Detect which cell encompasses the target text, then output its [X, Y] center coordinate. 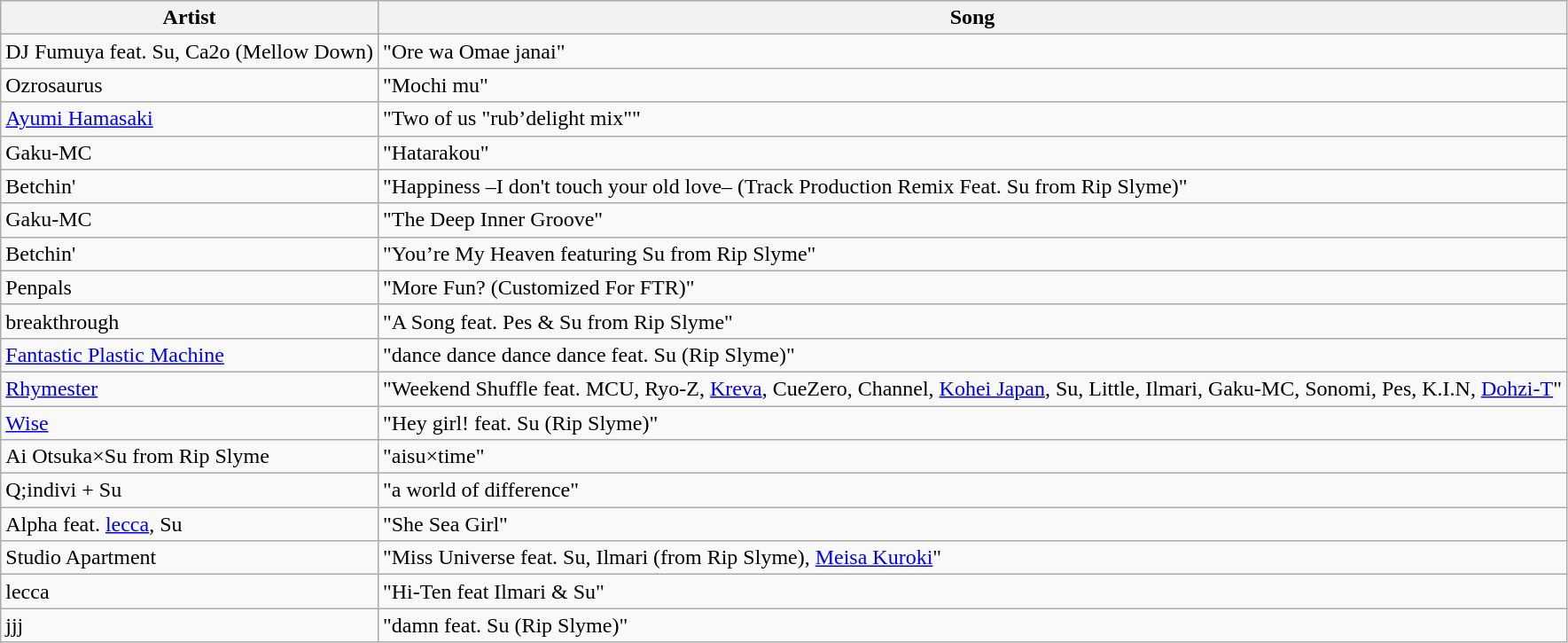
Q;indivi + Su [190, 490]
"Weekend Shuffle feat. MCU, Ryo-Z, Kreva, CueZero, Channel, Kohei Japan, Su, Little, Ilmari, Gaku-MC, Sonomi, Pes, K.I.N, Dohzi-T" [971, 388]
Artist [190, 18]
"Hi-Ten feat Ilmari & Su" [971, 592]
"Hey girl! feat. Su (Rip Slyme)" [971, 423]
"Miss Universe feat. Su, Ilmari (from Rip Slyme), Meisa Kuroki" [971, 558]
"Happiness –I don't touch your old love– (Track Production Remix Feat. Su from Rip Slyme)" [971, 186]
Ozrosaurus [190, 85]
breakthrough [190, 321]
DJ Fumuya feat. Su, Ca2o (Mellow Down) [190, 51]
"More Fun? (Customized For FTR)" [971, 287]
"Mochi mu" [971, 85]
Song [971, 18]
Studio Apartment [190, 558]
Wise [190, 423]
"Two of us "rub’delight mix"" [971, 119]
"The Deep Inner Groove" [971, 220]
"She Sea Girl" [971, 524]
"dance dance dance dance feat. Su (Rip Slyme)" [971, 355]
"Hatarakou" [971, 153]
Ai Otsuka×Su from Rip Slyme [190, 457]
"You’re My Heaven featuring Su from Rip Slyme" [971, 254]
jjj [190, 625]
"a world of difference" [971, 490]
Penpals [190, 287]
Ayumi Hamasaki [190, 119]
Alpha feat. lecca, Su [190, 524]
"A Song feat. Pes & Su from Rip Slyme" [971, 321]
"Ore wa Omae janai" [971, 51]
Fantastic Plastic Machine [190, 355]
Rhymester [190, 388]
lecca [190, 592]
"damn feat. Su (Rip Slyme)" [971, 625]
"aisu×time" [971, 457]
